Capture the cell that displays the provided text and extract its (x, y) central coordinate. 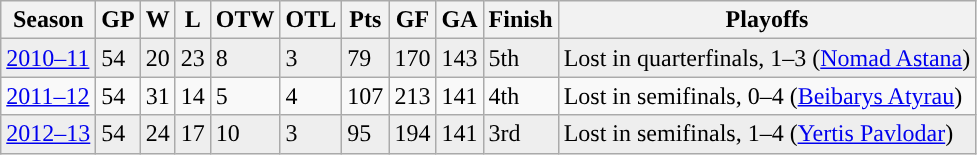
Lost in semifinals, 0–4 (Beibarys Atyrau) (767, 96)
3rd (520, 134)
GA (460, 20)
5th (520, 58)
Finish (520, 20)
17 (192, 134)
24 (158, 134)
W (158, 20)
4 (311, 96)
213 (412, 96)
95 (366, 134)
GF (412, 20)
194 (412, 134)
10 (245, 134)
Playoffs (767, 20)
Pts (366, 20)
4th (520, 96)
L (192, 20)
Lost in quarterfinals, 1–3 (Nomad Astana) (767, 58)
143 (460, 58)
79 (366, 58)
Season (48, 20)
31 (158, 96)
107 (366, 96)
20 (158, 58)
OTL (311, 20)
Lost in semifinals, 1–4 (Yertis Pavlodar) (767, 134)
5 (245, 96)
170 (412, 58)
2010–11 (48, 58)
2012–13 (48, 134)
GP (118, 20)
14 (192, 96)
8 (245, 58)
2011–12 (48, 96)
23 (192, 58)
OTW (245, 20)
